For the text-containing cell, return its midpoint in (x, y) coordinate format. 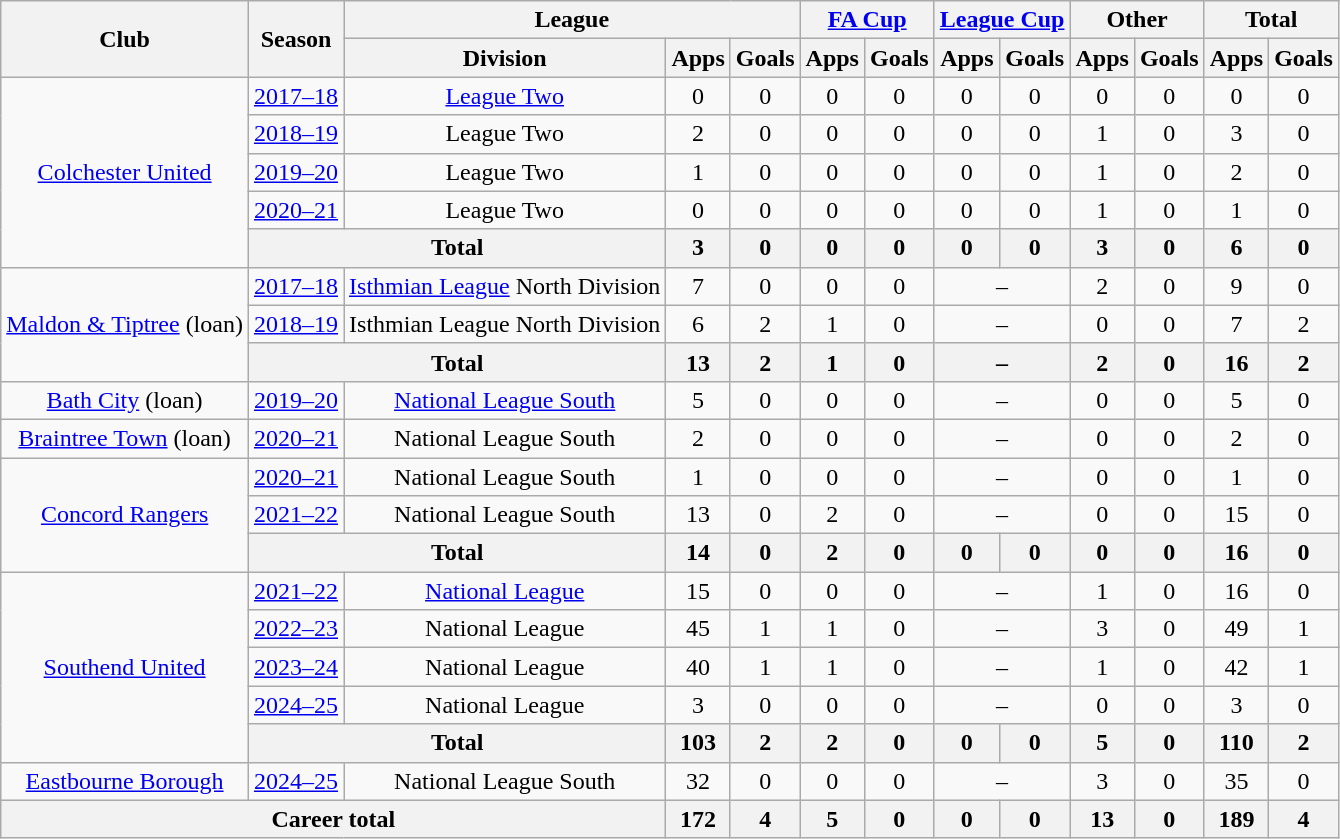
9 (1236, 286)
Bath City (loan) (125, 400)
14 (698, 553)
Braintree Town (loan) (125, 438)
Eastbourne Borough (125, 781)
189 (1236, 819)
49 (1236, 629)
FA Cup (867, 20)
110 (1236, 743)
32 (698, 781)
Season (296, 39)
Other (1137, 20)
League Cup (1002, 20)
League (572, 20)
Division (505, 58)
Colchester United (125, 172)
42 (1236, 667)
35 (1236, 781)
172 (698, 819)
Club (125, 39)
45 (698, 629)
2023–24 (296, 667)
2022–23 (296, 629)
Maldon & Tiptree (loan) (125, 324)
Concord Rangers (125, 515)
Southend United (125, 667)
40 (698, 667)
103 (698, 743)
Career total (334, 819)
